Extract the [X, Y] coordinate from the center of the cell holding the provided text.  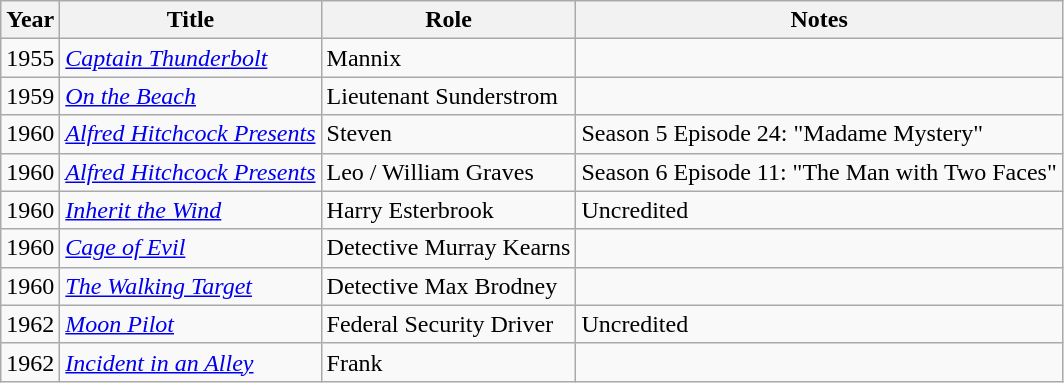
Incident in an Alley [190, 362]
The Walking Target [190, 286]
Inherit the Wind [190, 210]
Season 5 Episode 24: "Madame Mystery" [819, 134]
Leo / William Graves [448, 172]
Harry Esterbrook [448, 210]
Steven [448, 134]
Moon Pilot [190, 324]
On the Beach [190, 96]
Title [190, 20]
Detective Murray Kearns [448, 248]
Detective Max Brodney [448, 286]
Notes [819, 20]
Role [448, 20]
Season 6 Episode 11: "The Man with Two Faces" [819, 172]
1959 [30, 96]
Year [30, 20]
Cage of Evil [190, 248]
Captain Thunderbolt [190, 58]
Federal Security Driver [448, 324]
1955 [30, 58]
Frank [448, 362]
Lieutenant Sunderstrom [448, 96]
Mannix [448, 58]
